Pinpoint the cell where the given text exists, returning its [x, y] midpoint coordinate. 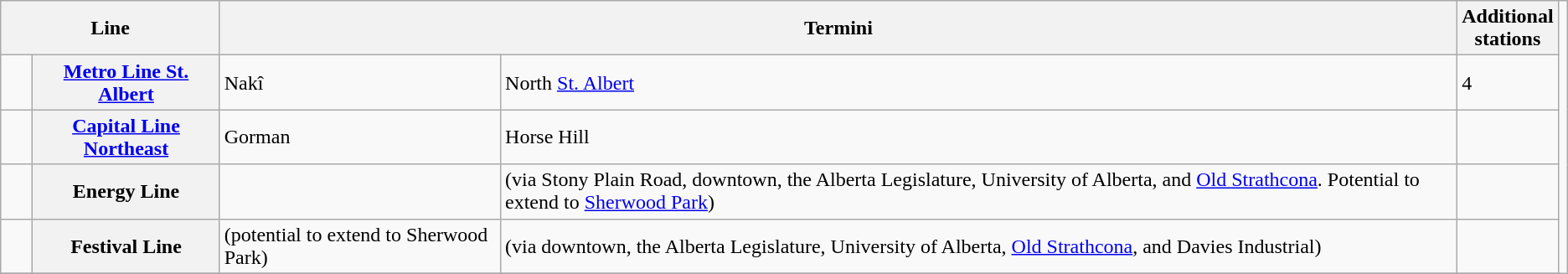
Termini [838, 28]
Energy Line [126, 191]
Nakî [360, 82]
Horse Hill [979, 137]
4 [1508, 82]
(via Stony Plain Road, downtown, the Alberta Legislature, University of Alberta, and Old Strathcona. Potential to extend to Sherwood Park) [979, 191]
Gorman [360, 137]
North St. Albert [979, 82]
(via downtown, the Alberta Legislature, University of Alberta, Old Strathcona, and Davies Industrial) [979, 246]
Capital Line Northeast [126, 137]
Additionalstations [1508, 28]
Metro Line St. Albert [126, 82]
Festival Line [126, 246]
(potential to extend to Sherwood Park) [360, 246]
Line [111, 28]
